Locate the cell with the specified text and output its [x, y] center coordinate. 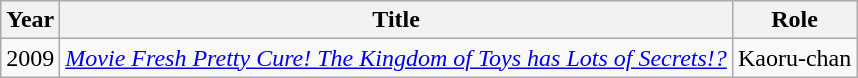
2009 [30, 58]
Title [396, 20]
Movie Fresh Pretty Cure! The Kingdom of Toys has Lots of Secrets!? [396, 58]
Kaoru-chan [794, 58]
Year [30, 20]
Role [794, 20]
